Extract the (X, Y) coordinate from the center of the cell holding the provided text.  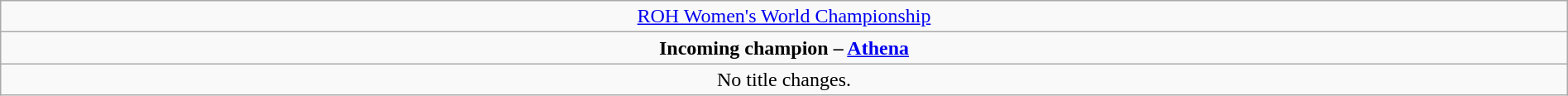
Incoming champion – Athena (784, 48)
ROH Women's World Championship (784, 17)
No title changes. (784, 79)
